Output the (X, Y) coordinate of the center of the cell containing the given text.  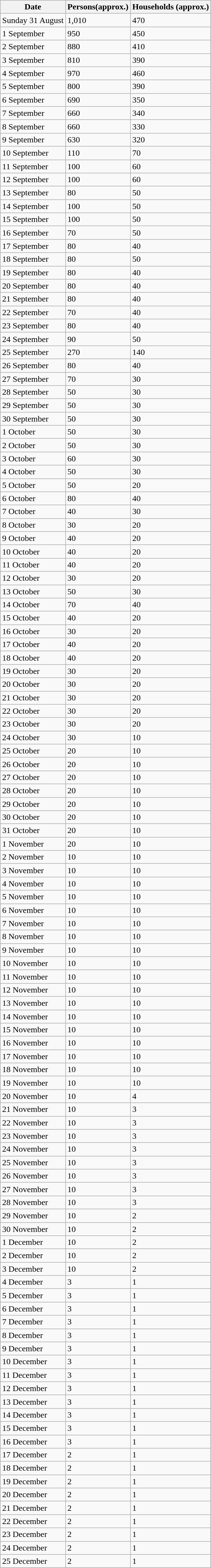
690 (98, 100)
2 October (33, 445)
7 October (33, 512)
12 October (33, 578)
1 September (33, 34)
24 November (33, 1149)
970 (98, 73)
20 November (33, 1096)
28 October (33, 790)
23 September (33, 326)
16 October (33, 631)
18 October (33, 658)
12 September (33, 180)
14 September (33, 206)
14 December (33, 1415)
340 (171, 113)
30 November (33, 1229)
8 September (33, 126)
20 September (33, 286)
25 November (33, 1162)
6 September (33, 100)
6 December (33, 1309)
350 (171, 100)
6 October (33, 498)
15 October (33, 618)
410 (171, 47)
1,010 (98, 20)
23 November (33, 1136)
31 October (33, 831)
15 December (33, 1428)
320 (171, 140)
17 October (33, 645)
8 November (33, 937)
17 December (33, 1455)
7 November (33, 923)
23 December (33, 1534)
21 December (33, 1508)
13 October (33, 592)
10 November (33, 963)
24 December (33, 1548)
22 December (33, 1521)
22 October (33, 711)
6 November (33, 910)
10 October (33, 551)
18 September (33, 259)
1 October (33, 432)
9 October (33, 538)
2 November (33, 857)
460 (171, 73)
5 December (33, 1295)
3 October (33, 459)
13 November (33, 1003)
11 November (33, 976)
4 September (33, 73)
29 October (33, 804)
9 September (33, 140)
10 December (33, 1362)
110 (98, 153)
27 November (33, 1189)
28 September (33, 392)
19 October (33, 671)
17 November (33, 1056)
880 (98, 47)
22 September (33, 312)
330 (171, 126)
11 September (33, 166)
19 September (33, 273)
Date (33, 7)
2 December (33, 1256)
19 November (33, 1083)
28 November (33, 1202)
4 November (33, 884)
5 November (33, 897)
3 December (33, 1269)
800 (98, 87)
12 November (33, 990)
Households (approx.) (171, 7)
26 September (33, 365)
15 September (33, 220)
16 September (33, 233)
30 October (33, 817)
27 October (33, 777)
630 (98, 140)
7 September (33, 113)
470 (171, 20)
12 December (33, 1388)
18 December (33, 1468)
24 October (33, 737)
30 September (33, 419)
9 December (33, 1348)
4 October (33, 472)
2 September (33, 47)
16 December (33, 1442)
16 November (33, 1043)
21 October (33, 698)
11 October (33, 565)
810 (98, 60)
21 September (33, 299)
13 September (33, 193)
29 September (33, 406)
5 September (33, 87)
Sunday 31 August (33, 20)
1 December (33, 1242)
17 September (33, 246)
22 November (33, 1123)
18 November (33, 1070)
24 September (33, 339)
450 (171, 34)
20 December (33, 1495)
25 September (33, 352)
3 November (33, 870)
4 (171, 1096)
3 September (33, 60)
270 (98, 352)
5 October (33, 485)
15 November (33, 1030)
10 September (33, 153)
7 December (33, 1322)
8 December (33, 1335)
19 December (33, 1481)
20 October (33, 684)
90 (98, 339)
4 December (33, 1282)
21 November (33, 1109)
27 September (33, 379)
13 December (33, 1402)
29 November (33, 1216)
950 (98, 34)
26 October (33, 764)
Persons(approx.) (98, 7)
11 December (33, 1375)
140 (171, 352)
9 November (33, 950)
26 November (33, 1176)
25 December (33, 1561)
23 October (33, 724)
14 October (33, 605)
25 October (33, 751)
14 November (33, 1017)
8 October (33, 525)
1 November (33, 844)
